Return (X, Y) of the center of cell containing provided text 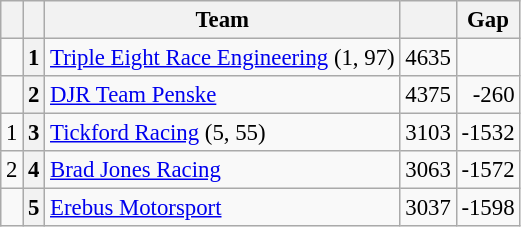
-260 (488, 95)
-1598 (488, 208)
DJR Team Penske (222, 95)
4 (34, 170)
-1532 (488, 133)
4375 (428, 95)
Triple Eight Race Engineering (1, 97) (222, 58)
Gap (488, 20)
3103 (428, 133)
3037 (428, 208)
3063 (428, 170)
3 (34, 133)
Team (222, 20)
Erebus Motorsport (222, 208)
5 (34, 208)
4635 (428, 58)
-1572 (488, 170)
Brad Jones Racing (222, 170)
Tickford Racing (5, 55) (222, 133)
